Capture the cell that displays the provided text and extract its [X, Y] central coordinate. 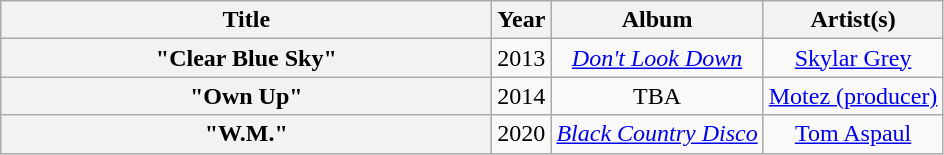
Tom Aspaul [853, 134]
"Clear Blue Sky" [246, 58]
Motez (producer) [853, 96]
Black Country Disco [657, 134]
2013 [522, 58]
2014 [522, 96]
2020 [522, 134]
Skylar Grey [853, 58]
Album [657, 20]
Don't Look Down [657, 58]
Year [522, 20]
"Own Up" [246, 96]
Title [246, 20]
Artist(s) [853, 20]
TBA [657, 96]
"W.M." [246, 134]
